Search for the cell housing the specified text and yield its [x, y] center coordinate. 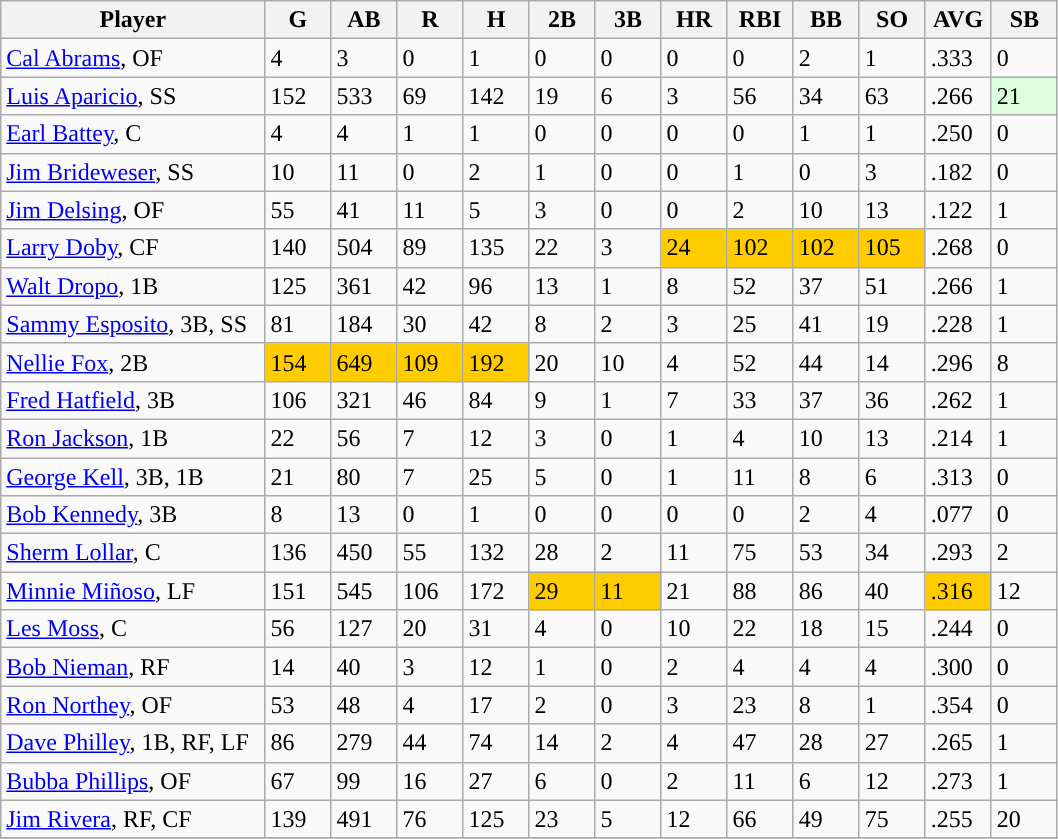
Larry Doby, CF [133, 248]
491 [364, 819]
Jim Delsing, OF [133, 210]
47 [760, 743]
49 [826, 819]
.273 [958, 781]
649 [364, 362]
.316 [958, 591]
H [496, 20]
18 [826, 629]
Earl Battey, C [133, 134]
63 [892, 96]
.354 [958, 705]
67 [298, 781]
.268 [958, 248]
84 [496, 400]
142 [496, 96]
140 [298, 248]
46 [430, 400]
74 [496, 743]
33 [760, 400]
80 [364, 477]
16 [430, 781]
.293 [958, 553]
109 [430, 362]
Luis Aparicio, SS [133, 96]
R [430, 20]
SB [1024, 20]
192 [496, 362]
2B [562, 20]
151 [298, 591]
Bob Nieman, RF [133, 667]
136 [298, 553]
.333 [958, 58]
51 [892, 286]
Nellie Fox, 2B [133, 362]
132 [496, 553]
321 [364, 400]
89 [430, 248]
3B [628, 20]
.250 [958, 134]
450 [364, 553]
88 [760, 591]
.244 [958, 629]
.228 [958, 324]
AVG [958, 20]
RBI [760, 20]
.313 [958, 477]
127 [364, 629]
99 [364, 781]
Jim Rivera, RF, CF [133, 819]
139 [298, 819]
.265 [958, 743]
Player [133, 20]
Walt Dropo, 1B [133, 286]
96 [496, 286]
Jim Brideweser, SS [133, 172]
.296 [958, 362]
15 [892, 629]
30 [430, 324]
.214 [958, 438]
29 [562, 591]
Ron Northey, OF [133, 705]
9 [562, 400]
HR [694, 20]
279 [364, 743]
BB [826, 20]
105 [892, 248]
81 [298, 324]
24 [694, 248]
Sammy Esposito, 3B, SS [133, 324]
G [298, 20]
Minnie Miñoso, LF [133, 591]
31 [496, 629]
48 [364, 705]
.255 [958, 819]
504 [364, 248]
Cal Abrams, OF [133, 58]
.182 [958, 172]
69 [430, 96]
66 [760, 819]
George Kell, 3B, 1B [133, 477]
135 [496, 248]
Ron Jackson, 1B [133, 438]
545 [364, 591]
.077 [958, 515]
.262 [958, 400]
SO [892, 20]
AB [364, 20]
76 [430, 819]
Les Moss, C [133, 629]
Bob Kennedy, 3B [133, 515]
Fred Hatfield, 3B [133, 400]
361 [364, 286]
154 [298, 362]
533 [364, 96]
Bubba Phillips, OF [133, 781]
36 [892, 400]
172 [496, 591]
Dave Philley, 1B, RF, LF [133, 743]
152 [298, 96]
Sherm Lollar, C [133, 553]
17 [496, 705]
.122 [958, 210]
.300 [958, 667]
184 [364, 324]
